Detect which cell encompasses the target text, then output its (X, Y) center coordinate. 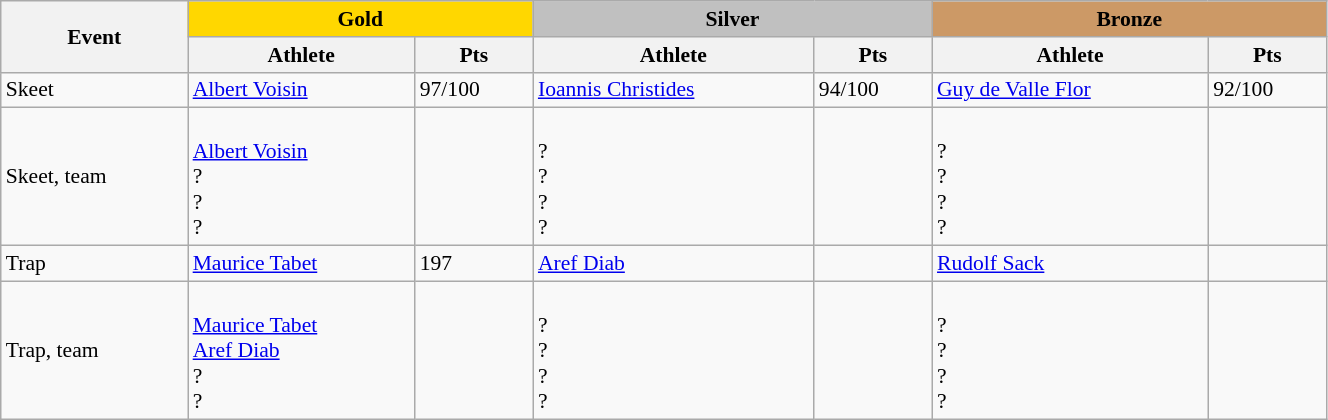
Event (94, 36)
Aref Diab (674, 264)
197 (474, 264)
Rudolf Sack (1070, 264)
Skeet, team (94, 177)
Trap, team (94, 350)
Ioannis Christides (674, 90)
Gold (360, 19)
Trap (94, 264)
Skeet (94, 90)
Maurice TabetAref Diab?? (302, 350)
92/100 (1267, 90)
Albert Voisin??? (302, 177)
Silver (732, 19)
97/100 (474, 90)
Maurice Tabet (302, 264)
Bronze (1129, 19)
94/100 (873, 90)
Albert Voisin (302, 90)
Guy de Valle Flor (1070, 90)
